From the cell containing the given text, extract its center point as [X, Y] coordinate. 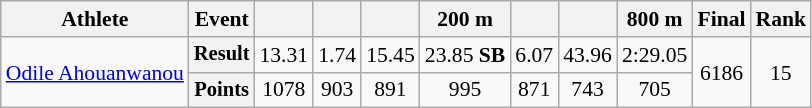
6.07 [534, 55]
Final [721, 19]
23.85 SB [466, 55]
705 [654, 90]
43.96 [588, 55]
Athlete [95, 19]
15 [782, 72]
15.45 [390, 55]
200 m [466, 19]
800 m [654, 19]
2:29.05 [654, 55]
1078 [284, 90]
743 [588, 90]
995 [466, 90]
Rank [782, 19]
Points [222, 90]
Result [222, 55]
13.31 [284, 55]
Event [222, 19]
891 [390, 90]
6186 [721, 72]
Odile Ahouanwanou [95, 72]
1.74 [337, 55]
871 [534, 90]
903 [337, 90]
